Return (X, Y) of the center of cell containing provided text 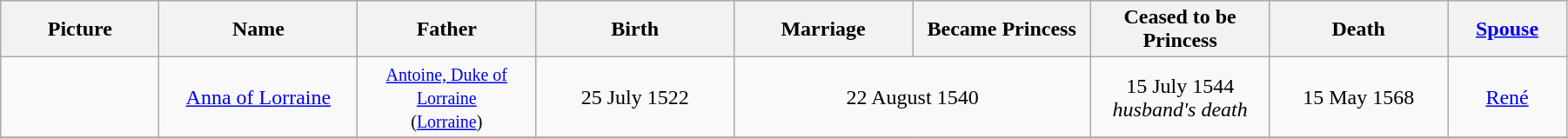
15 May 1568 (1359, 97)
Death (1359, 30)
Father (447, 30)
15 July 1544husband's death (1180, 97)
Name (258, 30)
Antoine, Duke of Lorraine(Lorraine) (447, 97)
Anna of Lorraine (258, 97)
Spouse (1507, 30)
22 August 1540 (913, 97)
René (1507, 97)
Ceased to be Princess (1180, 30)
Birth (635, 30)
25 July 1522 (635, 97)
Became Princess (1002, 30)
Marriage (823, 30)
Picture (80, 30)
